Search for the cell housing the specified text and yield its [X, Y] center coordinate. 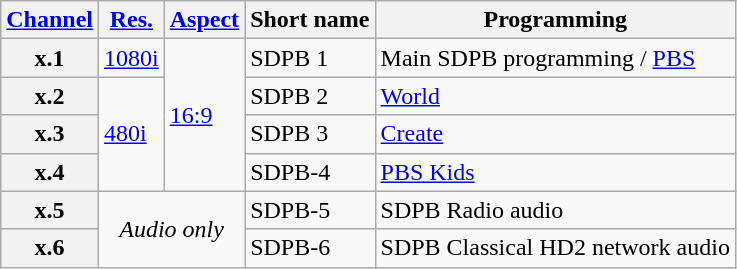
Aspect [204, 20]
Audio only [172, 229]
SDPB Classical HD2 network audio [555, 248]
Short name [310, 20]
480i [132, 134]
World [555, 96]
x.5 [50, 210]
x.1 [50, 58]
SDPB 3 [310, 134]
Channel [50, 20]
x.3 [50, 134]
SDPB 2 [310, 96]
x.2 [50, 96]
PBS Kids [555, 172]
SDPB Radio audio [555, 210]
SDPB-5 [310, 210]
SDPB 1 [310, 58]
1080i [132, 58]
x.6 [50, 248]
Create [555, 134]
x.4 [50, 172]
SDPB-6 [310, 248]
Programming [555, 20]
Main SDPB programming / PBS [555, 58]
SDPB-4 [310, 172]
Res. [132, 20]
16:9 [204, 115]
